From the cell containing the given text, extract its center point as [x, y] coordinate. 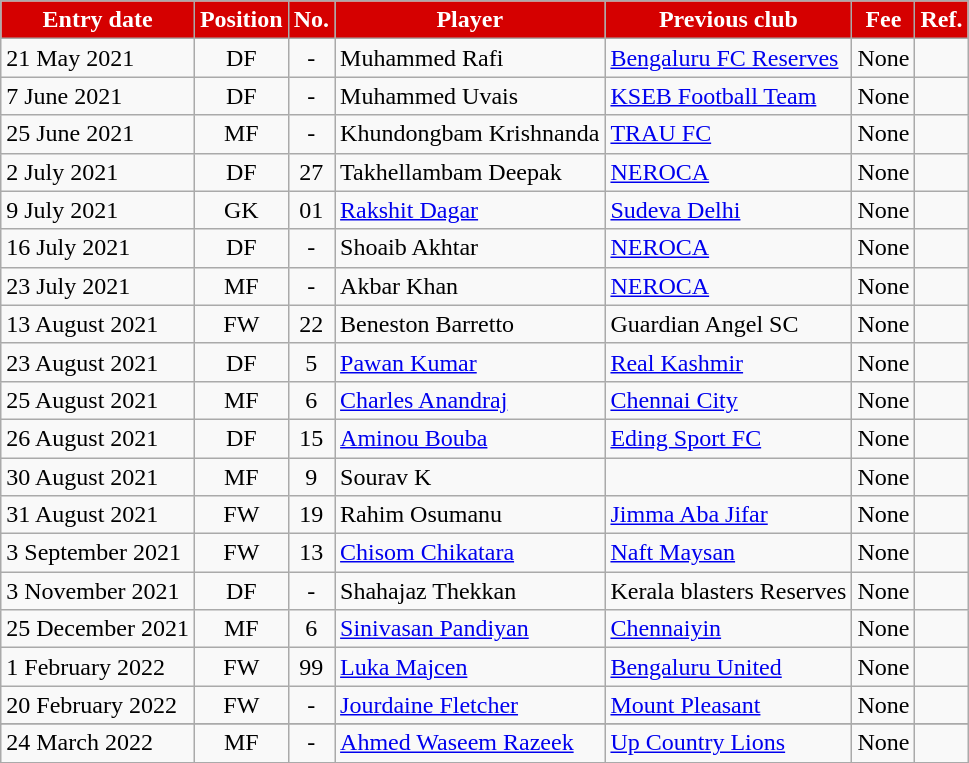
Jourdaine Fletcher [470, 705]
Pawan Kumar [470, 362]
Sinivasan Pandiyan [470, 629]
25 December 2021 [98, 629]
Ref. [942, 20]
3 November 2021 [98, 591]
Akbar Khan [470, 286]
Beneston Barretto [470, 324]
Rahim Osumanu [470, 515]
Rakshit Dagar [470, 210]
Takhellambam Deepak [470, 172]
20 February 2022 [98, 705]
25 June 2021 [98, 134]
Chennaiyin [728, 629]
23 July 2021 [98, 286]
1 February 2022 [98, 667]
Bengaluru United [728, 667]
Chisom Chikatara [470, 553]
Ahmed Waseem Razeek [470, 743]
TRAU FC [728, 134]
Jimma Aba Jifar [728, 515]
Shahajaz Thekkan [470, 591]
Chennai City [728, 400]
23 August 2021 [98, 362]
Up Country Lions [728, 743]
01 [311, 210]
99 [311, 667]
9 July 2021 [98, 210]
KSEB Football Team [728, 96]
Kerala blasters Reserves [728, 591]
25 August 2021 [98, 400]
5 [311, 362]
21 May 2021 [98, 58]
22 [311, 324]
Mount Pleasant [728, 705]
Charles Anandraj [470, 400]
Muhammed Uvais [470, 96]
Real Kashmir [728, 362]
2 July 2021 [98, 172]
Khundongbam Krishnanda [470, 134]
9 [311, 477]
Sourav K [470, 477]
Fee [884, 20]
GK [241, 210]
30 August 2021 [98, 477]
3 September 2021 [98, 553]
Shoaib Akhtar [470, 248]
No. [311, 20]
Sudeva Delhi [728, 210]
19 [311, 515]
15 [311, 438]
Entry date [98, 20]
24 March 2022 [98, 743]
Luka Majcen [470, 667]
31 August 2021 [98, 515]
13 August 2021 [98, 324]
Aminou Bouba [470, 438]
16 July 2021 [98, 248]
Player [470, 20]
Bengaluru FC Reserves [728, 58]
27 [311, 172]
7 June 2021 [98, 96]
Muhammed Rafi [470, 58]
Naft Maysan [728, 553]
13 [311, 553]
Position [241, 20]
Eding Sport FC [728, 438]
26 August 2021 [98, 438]
Previous club [728, 20]
Guardian Angel SC [728, 324]
